Capture the cell that displays the provided text and extract its [x, y] central coordinate. 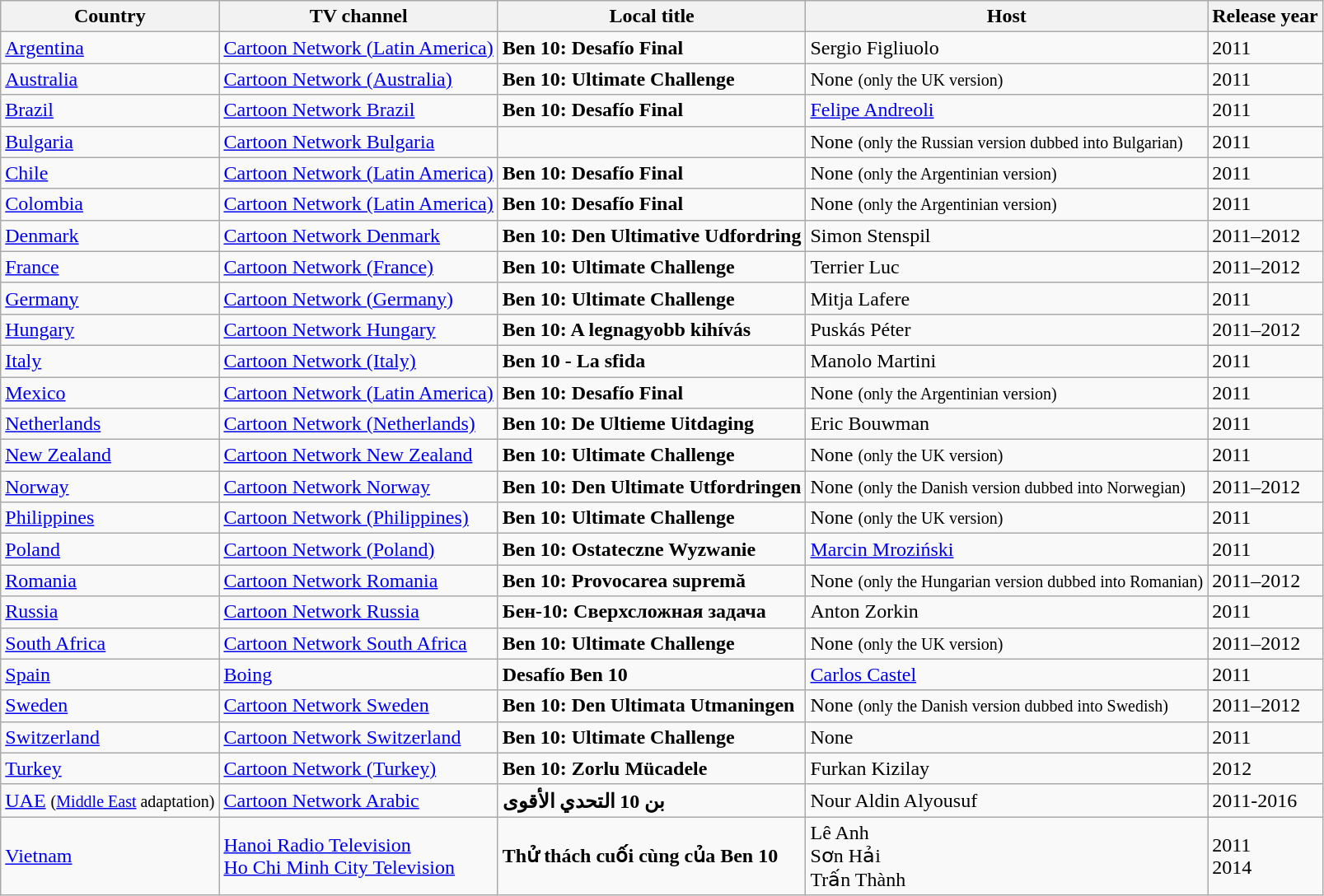
Cartoon Network (Italy) [358, 361]
Cartoon Network (Netherlands) [358, 424]
Philippines [110, 518]
Terrier Luc [1007, 267]
Cartoon Network Bulgaria [358, 142]
Cartoon Network Hungary [358, 329]
Ben 10: Provocarea supremă [652, 581]
Brazil [110, 110]
Hanoi Radio TelevisionHo Chi Minh City Television [358, 856]
Ben 10: Den Ultimata Utmaningen [652, 706]
Бен-10: Сверхсложная задача [652, 612]
Ben 10: A legnagyobb kihívás [652, 329]
20112014 [1266, 856]
2011-2016 [1266, 800]
Ben 10: Ostateczne Wyzwanie [652, 549]
Cartoon Network (Germany) [358, 298]
Cartoon Network (Philippines) [358, 518]
None [1007, 737]
Netherlands [110, 424]
Turkey [110, 768]
Russia [110, 612]
Spain [110, 674]
Carlos Castel [1007, 674]
Ben 10: Den Ultimative Udfordring [652, 236]
Desafío Ben 10 [652, 674]
Simon Stenspil [1007, 236]
Bulgaria [110, 142]
Argentina [110, 48]
Ben 10: De Ultieme Uitdaging [652, 424]
UAE (Middle East adaptation) [110, 800]
Hungary [110, 329]
South Africa [110, 643]
Marcin Mroziński [1007, 549]
Australia [110, 79]
Mitja Lafere [1007, 298]
Cartoon Network (Poland) [358, 549]
Cartoon Network Sweden [358, 706]
Manolo Martini [1007, 361]
Country [110, 16]
Lê AnhSơn HảiTrấn Thành [1007, 856]
Cartoon Network South Africa [358, 643]
None (only the Danish version dubbed into Swedish) [1007, 706]
Host [1007, 16]
Switzerland [110, 737]
Cartoon Network (France) [358, 267]
Cartoon Network New Zealand [358, 455]
Mexico [110, 393]
Felipe Andreoli [1007, 110]
Cartoon Network Arabic [358, 800]
France [110, 267]
2012 [1266, 768]
Furkan Kizilay [1007, 768]
Norway [110, 487]
Chile [110, 173]
Cartoon Network Norway [358, 487]
Germany [110, 298]
Italy [110, 361]
Cartoon Network (Turkey) [358, 768]
Cartoon Network Brazil [358, 110]
Sweden [110, 706]
Cartoon Network (Australia) [358, 79]
Cartoon Network Russia [358, 612]
بن 10 التحدي الأقوى [652, 800]
Denmark [110, 236]
Cartoon Network Romania [358, 581]
Eric Bouwman [1007, 424]
Vietnam [110, 856]
Boing [358, 674]
Nour Aldin Alyousuf [1007, 800]
Puskás Péter [1007, 329]
Anton Zorkin [1007, 612]
None (only the Russian version dubbed into Bulgarian) [1007, 142]
None (only the Danish version dubbed into Norwegian) [1007, 487]
Ben 10: Den Ultimate Utfordringen [652, 487]
None (only the Hungarian version dubbed into Romanian) [1007, 581]
Ben 10: Zorlu Mücadele [652, 768]
Thử thách cuối cùng của Ben 10 [652, 856]
Ben 10 - La sfida [652, 361]
Poland [110, 549]
Local title [652, 16]
Sergio Figliuolo [1007, 48]
TV channel [358, 16]
Cartoon Network Switzerland [358, 737]
Romania [110, 581]
Colombia [110, 204]
Release year [1266, 16]
New Zealand [110, 455]
Cartoon Network Denmark [358, 236]
